Return (X, Y) of the center of cell containing provided text 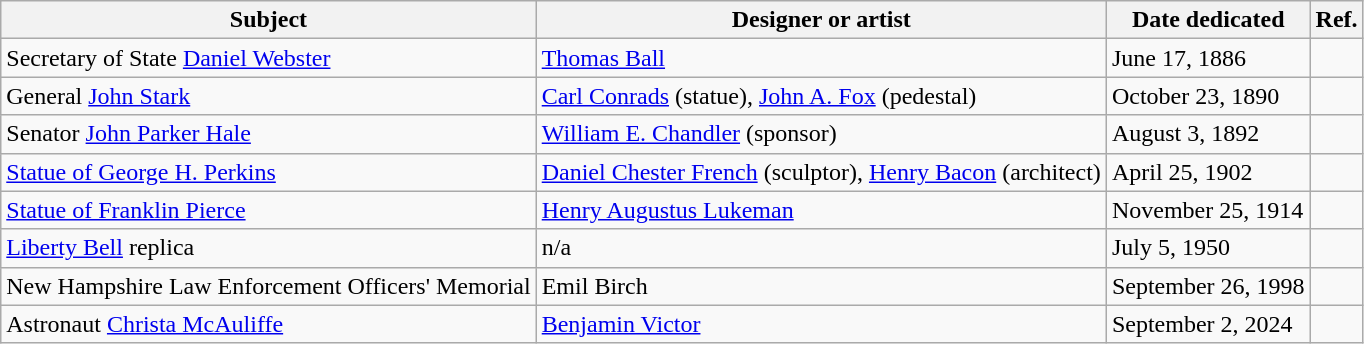
Designer or artist (821, 20)
April 25, 1902 (1208, 172)
June 17, 1886 (1208, 58)
Benjamin Victor (821, 324)
n/a (821, 248)
Statue of George H. Perkins (268, 172)
Astronaut Christa McAuliffe (268, 324)
Daniel Chester French (sculptor), Henry Bacon (architect) (821, 172)
Liberty Bell replica (268, 248)
William E. Chandler (sponsor) (821, 134)
Ref. (1336, 20)
November 25, 1914 (1208, 210)
September 26, 1998 (1208, 286)
October 23, 1890 (1208, 96)
July 5, 1950 (1208, 248)
General John Stark (268, 96)
Henry Augustus Lukeman (821, 210)
Date dedicated (1208, 20)
Secretary of State Daniel Webster (268, 58)
Thomas Ball (821, 58)
Emil Birch (821, 286)
August 3, 1892 (1208, 134)
Subject (268, 20)
New Hampshire Law Enforcement Officers' Memorial (268, 286)
Carl Conrads (statue), John A. Fox (pedestal) (821, 96)
Senator John Parker Hale (268, 134)
Statue of Franklin Pierce (268, 210)
September 2, 2024 (1208, 324)
